Pinpoint the cell where the given text exists, returning its (x, y) midpoint coordinate. 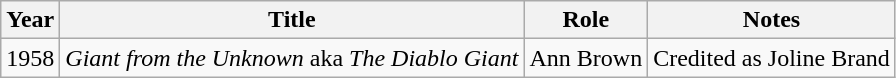
Notes (772, 20)
Year (30, 20)
Credited as Joline Brand (772, 58)
Title (292, 20)
Giant from the Unknown aka The Diablo Giant (292, 58)
1958 (30, 58)
Ann Brown (586, 58)
Role (586, 20)
